For the text-containing cell, return its midpoint in (x, y) coordinate format. 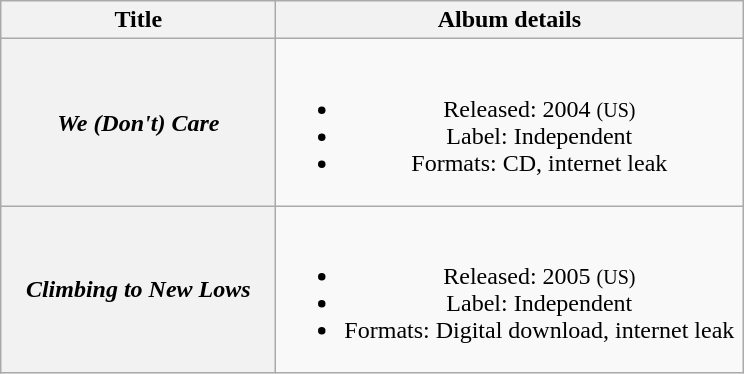
Released: 2005 (US)Label: IndependentFormats: Digital download, internet leak (510, 290)
Title (138, 20)
Album details (510, 20)
We (Don't) Care (138, 122)
Climbing to New Lows (138, 290)
Released: 2004 (US)Label: IndependentFormats: CD, internet leak (510, 122)
